Return (X, Y) of the center of cell containing provided text 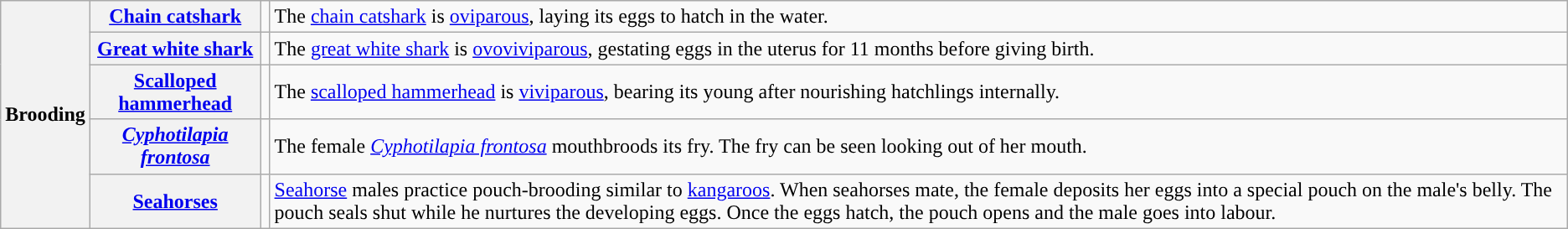
Brooding (45, 114)
Seahorses (175, 201)
The female Cyphotilapia frontosa mouthbroods its fry. The fry can be seen looking out of her mouth. (918, 146)
Great white shark (175, 49)
Scalloped hammerhead (175, 92)
The great white shark is ovoviviparous, gestating eggs in the uterus for 11 months before giving birth. (918, 49)
Cyphotilapia frontosa (175, 146)
The scalloped hammerhead is viviparous, bearing its young after nourishing hatchlings internally. (918, 92)
Chain catshark (175, 17)
The chain catshark is oviparous, laying its eggs to hatch in the water. (918, 17)
